Capture the cell that displays the provided text and extract its [X, Y] central coordinate. 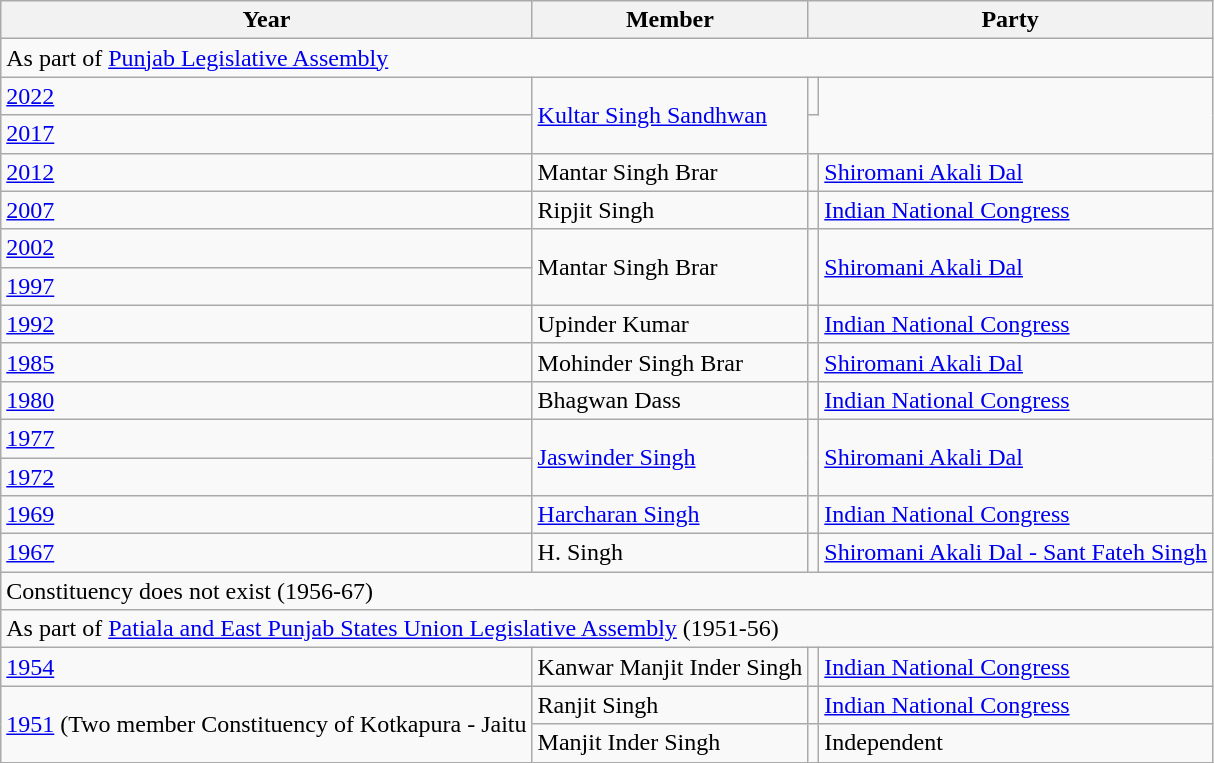
1967 [266, 553]
Year [266, 20]
1951 (Two member Constituency of Kotkapura - Jaitu [266, 724]
1992 [266, 324]
Kultar Singh Sandhwan [670, 115]
Shiromani Akali Dal - Sant Fateh Singh [1016, 553]
1969 [266, 515]
2007 [266, 210]
Party [1010, 20]
Harcharan Singh [670, 515]
Kanwar Manjit Inder Singh [670, 667]
Ripjit Singh [670, 210]
Manjit Inder Singh [670, 743]
1972 [266, 477]
As part of Punjab Legislative Assembly [607, 58]
Bhagwan Dass [670, 400]
1980 [266, 400]
1985 [266, 362]
Jaswinder Singh [670, 457]
1977 [266, 438]
1997 [266, 286]
Independent [1016, 743]
H. Singh [670, 553]
2002 [266, 248]
Mohinder Singh Brar [670, 362]
Member [670, 20]
Constituency does not exist (1956-67) [607, 591]
1954 [266, 667]
2022 [266, 96]
Ranjit Singh [670, 705]
Upinder Kumar [670, 324]
2017 [266, 134]
2012 [266, 172]
As part of Patiala and East Punjab States Union Legislative Assembly (1951-56) [607, 629]
